Find where the given text appears and provide that cell's center as [X, Y] coordinate. 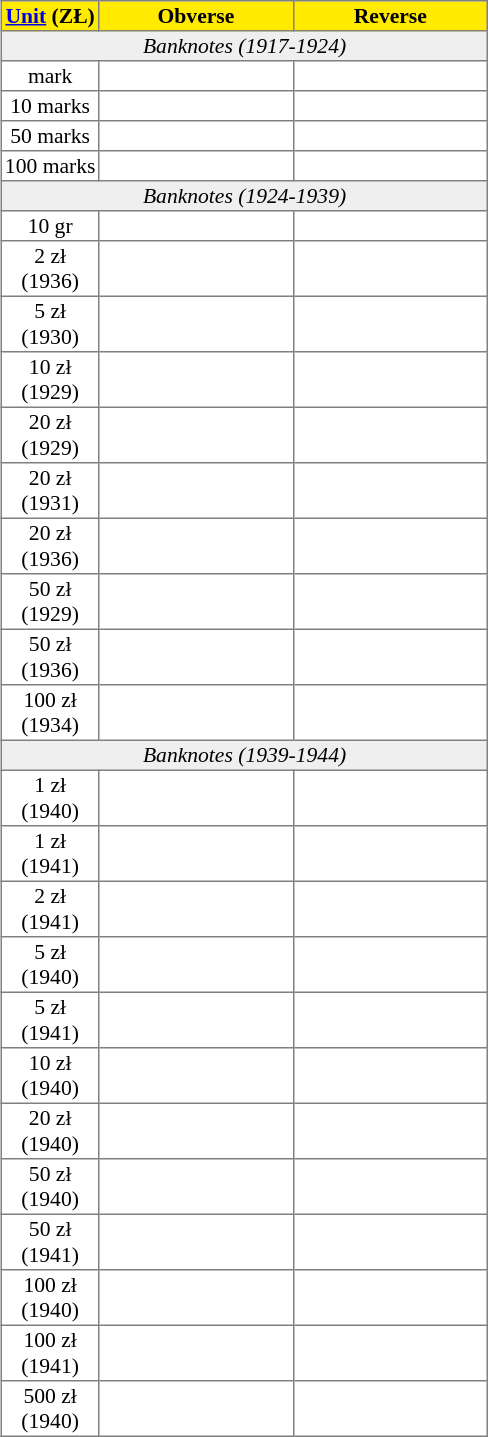
100 marks [50, 166]
10 marks [50, 106]
2 zł (1936) [50, 269]
Unit (ZŁ) [50, 16]
100 zł (1934) [50, 713]
50 marks [50, 136]
1 zł (1940) [50, 798]
Obverse [196, 16]
2 zł (1941) [50, 909]
20 zł (1931) [50, 491]
20 zł (1929) [50, 435]
50 zł (1936) [50, 657]
100 zł (1940) [50, 1298]
Banknotes (1939-1944) [245, 755]
Banknotes (1917-1924) [245, 46]
1 zł (1941) [50, 854]
50 zł (1941) [50, 1242]
5 zł (1941) [50, 1020]
10 zł (1929) [50, 380]
5 zł (1940) [50, 965]
Banknotes (1924-1939) [245, 196]
10 zł (1940) [50, 1076]
mark [50, 76]
20 zł (1940) [50, 1131]
10 gr [50, 226]
20 zł (1936) [50, 546]
Reverse [390, 16]
100 zł (1941) [50, 1353]
50 zł (1940) [50, 1187]
500 zł (1940) [50, 1409]
50 zł (1929) [50, 602]
5 zł (1930) [50, 324]
